Return the [X, Y] coordinate for the center point of the cell that contains the specified text.  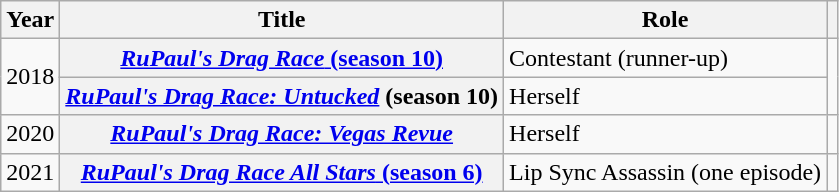
RuPaul's Drag Race (season 10) [282, 58]
RuPaul's Drag Race: Untucked (season 10) [282, 96]
Role [666, 20]
Contestant (runner-up) [666, 58]
RuPaul's Drag Race All Stars (season 6) [282, 172]
Year [30, 20]
2018 [30, 77]
Title [282, 20]
RuPaul's Drag Race: Vegas Revue [282, 134]
Lip Sync Assassin (one episode) [666, 172]
2021 [30, 172]
2020 [30, 134]
